From the cell containing the given text, extract its center point as [X, Y] coordinate. 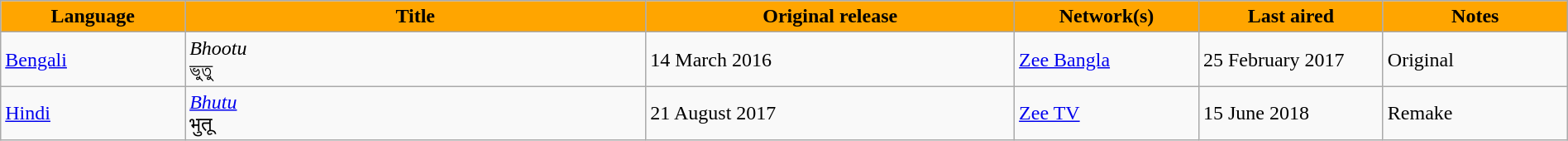
Bengali [93, 60]
15 June 2018 [1290, 113]
Notes [1475, 17]
Last aired [1290, 17]
Original [1475, 60]
Zee TV [1107, 113]
Bhutu भुतू [415, 113]
Remake [1475, 113]
Zee Bangla [1107, 60]
Network(s) [1107, 17]
14 March 2016 [830, 60]
Hindi [93, 113]
Language [93, 17]
Title [415, 17]
25 February 2017 [1290, 60]
Original release [830, 17]
Bhootu ভুতু [415, 60]
21 August 2017 [830, 113]
